Output the (x, y) coordinate of the center of the cell containing the given text.  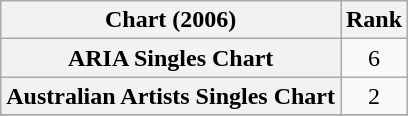
Chart (2006) (171, 20)
2 (374, 96)
6 (374, 58)
Australian Artists Singles Chart (171, 96)
ARIA Singles Chart (171, 58)
Rank (374, 20)
